Return the [x, y] coordinate for the center point of the cell that contains the specified text.  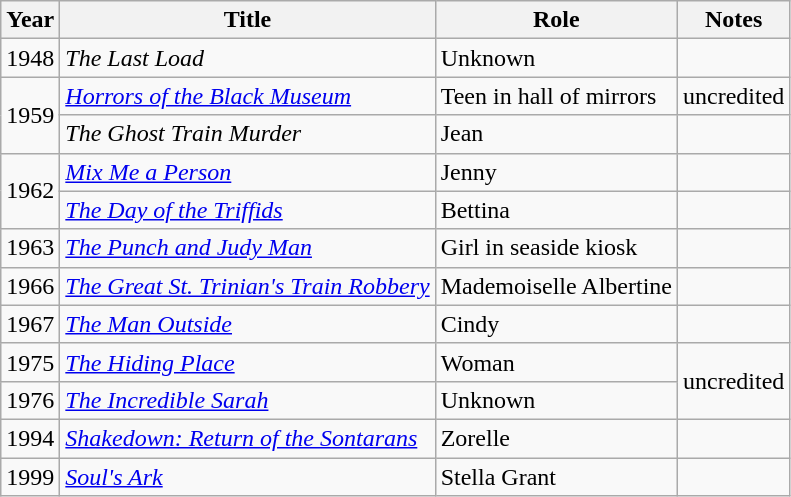
Jean [556, 134]
Horrors of the Black Museum [248, 96]
Title [248, 20]
Zorelle [556, 438]
1948 [30, 58]
Notes [734, 20]
The Punch and Judy Man [248, 248]
Mix Me a Person [248, 172]
1966 [30, 286]
1962 [30, 191]
The Incredible Sarah [248, 400]
1999 [30, 477]
1976 [30, 400]
The Last Load [248, 58]
Stella Grant [556, 477]
Shakedown: Return of the Sontarans [248, 438]
1967 [30, 324]
Teen in hall of mirrors [556, 96]
Mademoiselle Albertine [556, 286]
1963 [30, 248]
1975 [30, 362]
Cindy [556, 324]
Year [30, 20]
The Man Outside [248, 324]
The Day of the Triffids [248, 210]
Soul's Ark [248, 477]
Bettina [556, 210]
Jenny [556, 172]
Role [556, 20]
The Great St. Trinian's Train Robbery [248, 286]
1994 [30, 438]
The Ghost Train Murder [248, 134]
1959 [30, 115]
Woman [556, 362]
The Hiding Place [248, 362]
Girl in seaside kiosk [556, 248]
